Capture the cell that displays the provided text and extract its [X, Y] central coordinate. 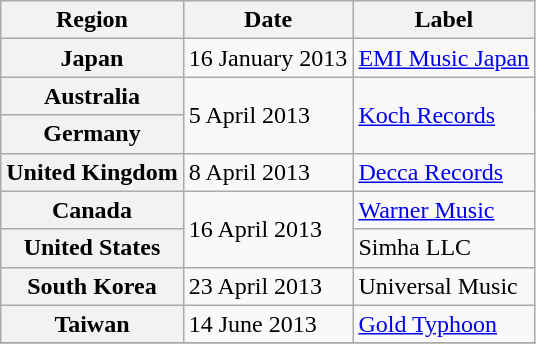
Japan [92, 58]
Date [268, 20]
Australia [92, 96]
Germany [92, 134]
14 June 2013 [268, 324]
United States [92, 248]
Label [444, 20]
16 January 2013 [268, 58]
Canada [92, 210]
United Kingdom [92, 172]
Warner Music [444, 210]
Koch Records [444, 115]
5 April 2013 [268, 115]
Simha LLC [444, 248]
Universal Music [444, 286]
South Korea [92, 286]
EMI Music Japan [444, 58]
8 April 2013 [268, 172]
16 April 2013 [268, 229]
Decca Records [444, 172]
Region [92, 20]
Taiwan [92, 324]
23 April 2013 [268, 286]
Gold Typhoon [444, 324]
